Identify which cell holds the provided text, then report its [X, Y] central coordinate. 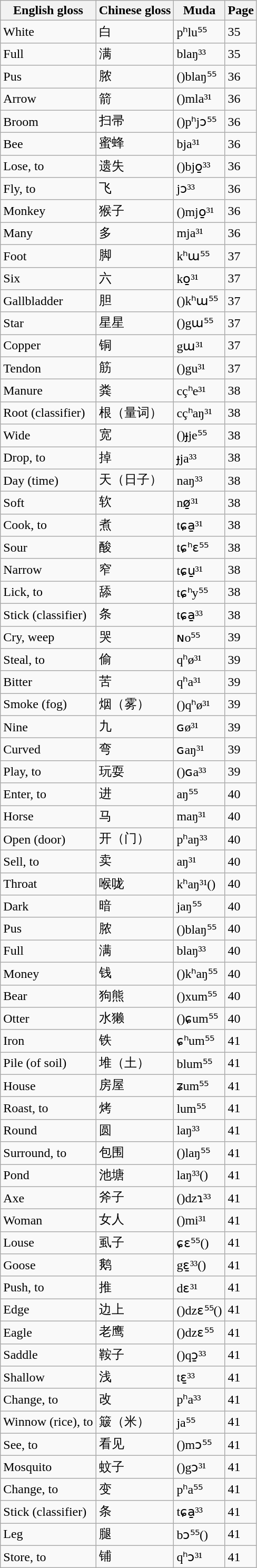
blum⁵⁵ [199, 1063]
腿 [135, 1534]
酸 [135, 548]
Sell, to [48, 862]
tɕa̱³¹ [199, 525]
Money [48, 974]
Chinese gloss [135, 11]
()dzɛ⁵⁵() [199, 1310]
Monkey [48, 211]
ɢø³¹ [199, 727]
pʰa⁵⁵ [199, 1489]
laŋ³³ [199, 1131]
根（量词） [135, 413]
房屋 [135, 1085]
Bee [48, 144]
()ɢa³³ [199, 771]
哭 [135, 638]
tɕʰɛ⁵⁵ [199, 548]
圆 [135, 1131]
Throat [48, 884]
簸（米） [135, 1423]
老鹰 [135, 1332]
Arrow [48, 99]
浅 [135, 1377]
改 [135, 1399]
ɕʰum⁵⁵ [199, 1041]
pʰaŋ³³ [199, 839]
qʰø³¹ [199, 660]
naŋ³³ [199, 481]
English gloss [48, 11]
Steal, to [48, 660]
Star [48, 324]
Iron [48, 1041]
蚊子 [135, 1467]
dɛ³¹ [199, 1288]
lum⁵⁵ [199, 1109]
包围 [135, 1153]
qʰa³¹ [199, 682]
Bitter [48, 682]
()mi³¹ [199, 1220]
Wide [48, 435]
鹅 [135, 1266]
Muda [199, 11]
pʰa³³ [199, 1399]
Enter, to [48, 795]
Eagle [48, 1332]
()ɕum⁵⁵ [199, 1019]
堆（土） [135, 1063]
多 [135, 234]
Saddle [48, 1355]
Push, to [48, 1288]
White [48, 32]
斧子 [135, 1198]
ja⁵⁵ [199, 1423]
白 [135, 32]
卖 [135, 862]
Manure [48, 391]
Woman [48, 1220]
Drop, to [48, 458]
pʰlu⁵⁵ [199, 32]
进 [135, 795]
Otter [48, 1019]
铁 [135, 1041]
水獭 [135, 1019]
天（日子） [135, 481]
脚 [135, 256]
掉 [135, 458]
ɢaŋ³¹ [199, 749]
Roast, to [48, 1109]
()gɔ³¹ [199, 1467]
粪 [135, 391]
()dzɛ⁵⁵ [199, 1332]
ʑum⁵⁵ [199, 1085]
()kʰɯ⁵⁵ [199, 301]
()gu³¹ [199, 368]
偷 [135, 660]
()dzɿ³³ [199, 1198]
Pile (of soil) [48, 1063]
窄 [135, 570]
Six [48, 278]
Nine [48, 727]
()laŋ⁵⁵ [199, 1153]
()bjo̱³³ [199, 166]
aŋ⁵⁵ [199, 795]
铺 [135, 1556]
()pʰjɔ⁵⁵ [199, 121]
Smoke (fog) [48, 705]
猴子 [135, 211]
飞 [135, 189]
烤 [135, 1109]
tɕʰy⁵⁵ [199, 592]
See, to [48, 1445]
()mjo̱³¹ [199, 211]
六 [135, 278]
Gallbladder [48, 301]
开（门） [135, 839]
暗 [135, 906]
Narrow [48, 570]
Play, to [48, 771]
Pond [48, 1176]
mja³¹ [199, 234]
Day (time) [48, 481]
烟（雾） [135, 705]
ɴo⁵⁵ [199, 638]
箭 [135, 99]
()mla³¹ [199, 99]
虱子 [135, 1242]
nø̱³¹ [199, 503]
()mɔ⁵⁵ [199, 1445]
钱 [135, 974]
Cry, weep [48, 638]
扫帚 [135, 121]
Broom [48, 121]
Goose [48, 1266]
铜 [135, 346]
maŋ³¹ [199, 817]
cçʰaŋ³¹ [199, 413]
Surround, to [48, 1153]
筋 [135, 368]
马 [135, 817]
九 [135, 727]
jɔ³³ [199, 189]
舔 [135, 592]
推 [135, 1288]
Axe [48, 1198]
()xum⁵⁵ [199, 996]
gɛ̱³³() [199, 1266]
胆 [135, 301]
()qʰø³¹ [199, 705]
jaŋ⁵⁵ [199, 906]
蜜蜂 [135, 144]
Store, to [48, 1556]
Bear [48, 996]
Lose, to [48, 166]
苦 [135, 682]
Page [241, 11]
Edge [48, 1310]
kʰɯ⁵⁵ [199, 256]
aŋ³¹ [199, 862]
边上 [135, 1310]
()ɟje⁵⁵ [199, 435]
Fly, to [48, 189]
看见 [135, 1445]
()kʰaŋ⁵⁵ [199, 974]
煮 [135, 525]
软 [135, 503]
Lick, to [48, 592]
Dark [48, 906]
Horse [48, 817]
Open (door) [48, 839]
Tendon [48, 368]
Foot [48, 256]
Louse [48, 1242]
宽 [135, 435]
Cook, to [48, 525]
女人 [135, 1220]
Curved [48, 749]
bɔ⁵⁵() [199, 1534]
House [48, 1085]
Sour [48, 548]
狗熊 [135, 996]
ko̱³¹ [199, 278]
ɟja³³ [199, 458]
cçʰe³¹ [199, 391]
laŋ³³() [199, 1176]
遗失 [135, 166]
gɯ³¹ [199, 346]
变 [135, 1489]
Many [48, 234]
tɛ̱³³ [199, 1377]
星星 [135, 324]
鞍子 [135, 1355]
Shallow [48, 1377]
Mosquito [48, 1467]
Winnow (rice), to [48, 1423]
ɕɛ⁵⁵() [199, 1242]
池塘 [135, 1176]
弯 [135, 749]
玩耍 [135, 771]
Soft [48, 503]
Root (classifier) [48, 413]
()gɯ⁵⁵ [199, 324]
喉咙 [135, 884]
bja³¹ [199, 144]
kʰaŋ³¹() [199, 884]
Round [48, 1131]
Leg [48, 1534]
tɕu̱³¹ [199, 570]
Copper [48, 346]
qʰɔ³¹ [199, 1556]
()qɔ̱³³ [199, 1355]
